Capture the cell that displays the provided text and extract its [X, Y] central coordinate. 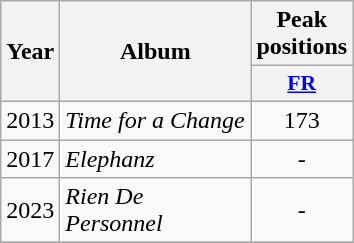
2023 [30, 210]
173 [302, 120]
2013 [30, 120]
Time for a Change [156, 120]
Peak positions [302, 34]
FR [302, 84]
Elephanz [156, 159]
Year [30, 52]
Rien De Personnel [156, 210]
2017 [30, 159]
Album [156, 52]
